Find where the given text appears and provide that cell's center as (X, Y) coordinate. 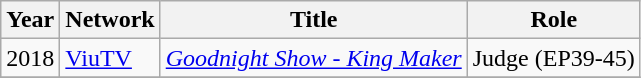
Role (554, 20)
Title (314, 20)
Judge (EP39-45) (554, 58)
2018 (30, 58)
Year (30, 20)
Goodnight Show - King Maker (314, 58)
ViuTV (110, 58)
Network (110, 20)
